Identify which cell holds the provided text, then report its (x, y) central coordinate. 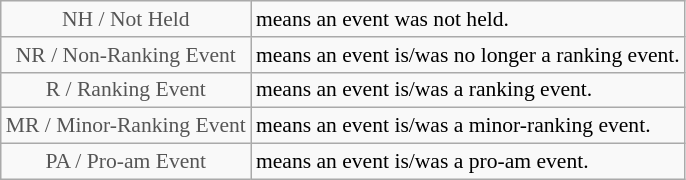
means an event is/was a pro-am event. (468, 162)
means an event was not held. (468, 19)
means an event is/was a ranking event. (468, 90)
PA / Pro-am Event (126, 162)
means an event is/was a minor-ranking event. (468, 126)
means an event is/was no longer a ranking event. (468, 55)
R / Ranking Event (126, 90)
MR / Minor-Ranking Event (126, 126)
NR / Non-Ranking Event (126, 55)
NH / Not Held (126, 19)
